Return [x, y] of the center of cell containing provided text 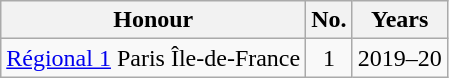
2019–20 [400, 58]
1 [329, 58]
Régional 1 Paris Île-de-France [154, 58]
No. [329, 20]
Honour [154, 20]
Years [400, 20]
